Pinpoint the cell where the given text exists, returning its [X, Y] midpoint coordinate. 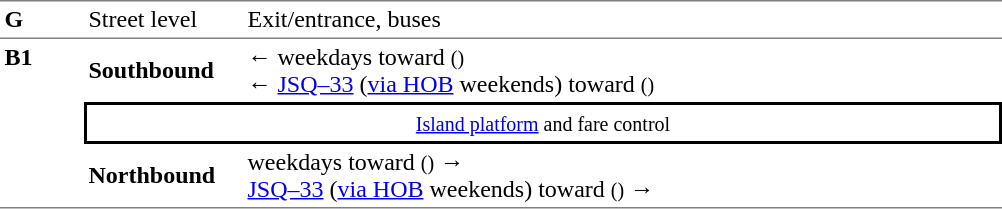
Exit/entrance, buses [622, 19]
← weekdays toward ()← JSQ–33 (via HOB weekends) toward () [622, 70]
B1 [42, 124]
Street level [164, 19]
Northbound [164, 176]
weekdays toward () → JSQ–33 (via HOB weekends) toward () → [622, 176]
Southbound [164, 70]
G [42, 19]
Island platform and fare control [543, 123]
